Output the (X, Y) coordinate of the center of the cell containing the given text.  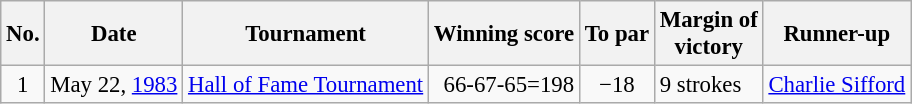
Runner-up (836, 34)
Hall of Fame Tournament (306, 85)
Charlie Sifford (836, 85)
No. (23, 34)
66-67-65=198 (504, 85)
Tournament (306, 34)
To par (616, 34)
Margin ofvictory (708, 34)
1 (23, 85)
Winning score (504, 34)
−18 (616, 85)
May 22, 1983 (114, 85)
Date (114, 34)
9 strokes (708, 85)
